From the cell containing the given text, extract its center point as (x, y) coordinate. 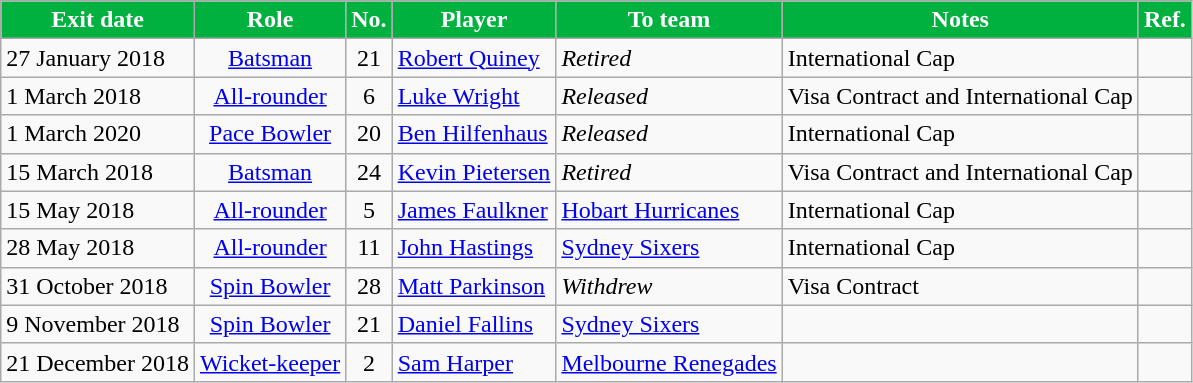
11 (369, 248)
Luke Wright (474, 96)
Exit date (98, 20)
Hobart Hurricanes (669, 210)
John Hastings (474, 248)
20 (369, 134)
1 March 2020 (98, 134)
Visa Contract (960, 286)
31 October 2018 (98, 286)
15 March 2018 (98, 172)
Role (270, 20)
Sam Harper (474, 362)
No. (369, 20)
Melbourne Renegades (669, 362)
2 (369, 362)
Robert Quiney (474, 58)
5 (369, 210)
Daniel Fallins (474, 324)
21 December 2018 (98, 362)
27 January 2018 (98, 58)
Ben Hilfenhaus (474, 134)
Pace Bowler (270, 134)
Matt Parkinson (474, 286)
28 (369, 286)
Notes (960, 20)
Wicket-keeper (270, 362)
15 May 2018 (98, 210)
6 (369, 96)
24 (369, 172)
1 March 2018 (98, 96)
Kevin Pietersen (474, 172)
9 November 2018 (98, 324)
Withdrew (669, 286)
To team (669, 20)
28 May 2018 (98, 248)
Ref. (1164, 20)
Player (474, 20)
James Faulkner (474, 210)
